Scan for the cell matching the given text and deliver its (X, Y) coordinate at center. 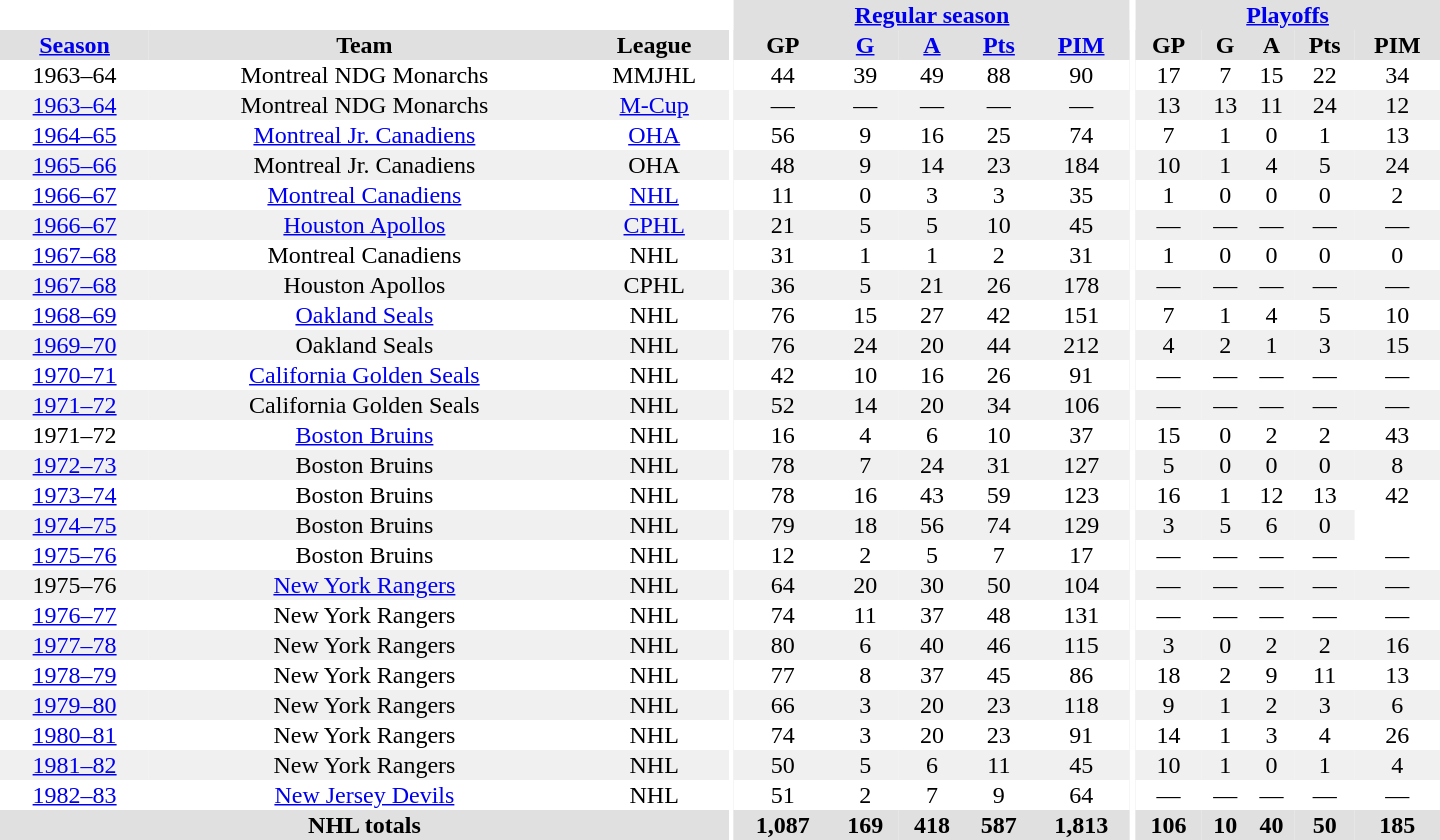
104 (1081, 585)
39 (866, 75)
129 (1081, 525)
New Jersey Devils (364, 795)
1968–69 (74, 315)
1977–78 (74, 645)
27 (932, 315)
77 (783, 675)
151 (1081, 315)
51 (783, 795)
90 (1081, 75)
88 (998, 75)
Season (74, 45)
49 (932, 75)
Team (364, 45)
59 (998, 495)
169 (866, 825)
1965–66 (74, 165)
185 (1398, 825)
MMJHL (654, 75)
22 (1325, 75)
35 (1081, 195)
115 (1081, 645)
League (654, 45)
1973–74 (74, 495)
418 (932, 825)
1970–71 (74, 375)
52 (783, 405)
1964–65 (74, 135)
1978–79 (74, 675)
66 (783, 705)
587 (998, 825)
123 (1081, 495)
86 (1081, 675)
1,087 (783, 825)
1976–77 (74, 615)
Regular season (932, 15)
NHL totals (364, 825)
178 (1081, 285)
1974–75 (74, 525)
79 (783, 525)
118 (1081, 705)
1972–73 (74, 465)
1979–80 (74, 705)
30 (932, 585)
80 (783, 645)
131 (1081, 615)
184 (1081, 165)
1969–70 (74, 345)
1,813 (1081, 825)
Playoffs (1288, 15)
127 (1081, 465)
25 (998, 135)
1981–82 (74, 765)
46 (998, 645)
1980–81 (74, 735)
1982–83 (74, 795)
M-Cup (654, 105)
36 (783, 285)
212 (1081, 345)
